Pinpoint the cell where the given text exists, returning its (X, Y) midpoint coordinate. 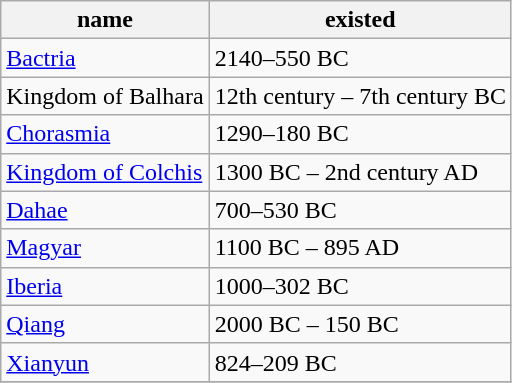
Xianyun (105, 362)
Qiang (105, 324)
2140–550 BC (360, 58)
1300 BC – 2nd century AD (360, 172)
Dahae (105, 210)
Bactria (105, 58)
1100 BC – 895 AD (360, 248)
existed (360, 20)
824–209 BC (360, 362)
2000 BC – 150 BC (360, 324)
Kingdom of Colchis (105, 172)
1000–302 BC (360, 286)
Magyar (105, 248)
name (105, 20)
700–530 BC (360, 210)
Kingdom of Balhara (105, 96)
Chorasmia (105, 134)
12th century – 7th century BC (360, 96)
1290–180 BC (360, 134)
Iberia (105, 286)
